Locate the cell with the specified text and output its [X, Y] center coordinate. 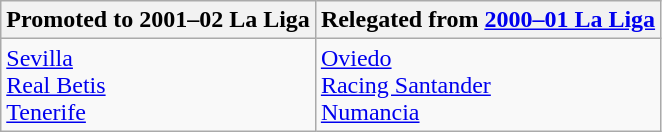
OviedoRacing SantanderNumancia [488, 85]
Promoted to 2001–02 La Liga [158, 20]
Relegated from 2000–01 La Liga [488, 20]
SevillaReal BetisTenerife [158, 85]
